Find where the given text appears and provide that cell's center as (X, Y) coordinate. 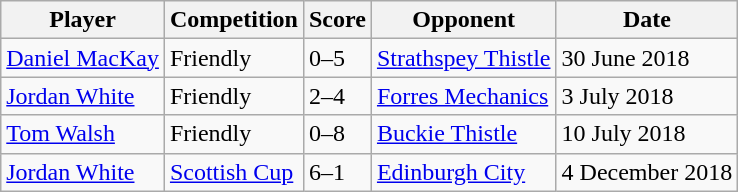
30 June 2018 (647, 58)
10 July 2018 (647, 134)
6–1 (337, 172)
Opponent (464, 20)
2–4 (337, 96)
Competition (234, 20)
Score (337, 20)
Scottish Cup (234, 172)
0–8 (337, 134)
Edinburgh City (464, 172)
4 December 2018 (647, 172)
Player (83, 20)
Daniel MacKay (83, 58)
Date (647, 20)
Strathspey Thistle (464, 58)
Forres Mechanics (464, 96)
3 July 2018 (647, 96)
0–5 (337, 58)
Buckie Thistle (464, 134)
Tom Walsh (83, 134)
